Detect which cell encompasses the target text, then output its (x, y) center coordinate. 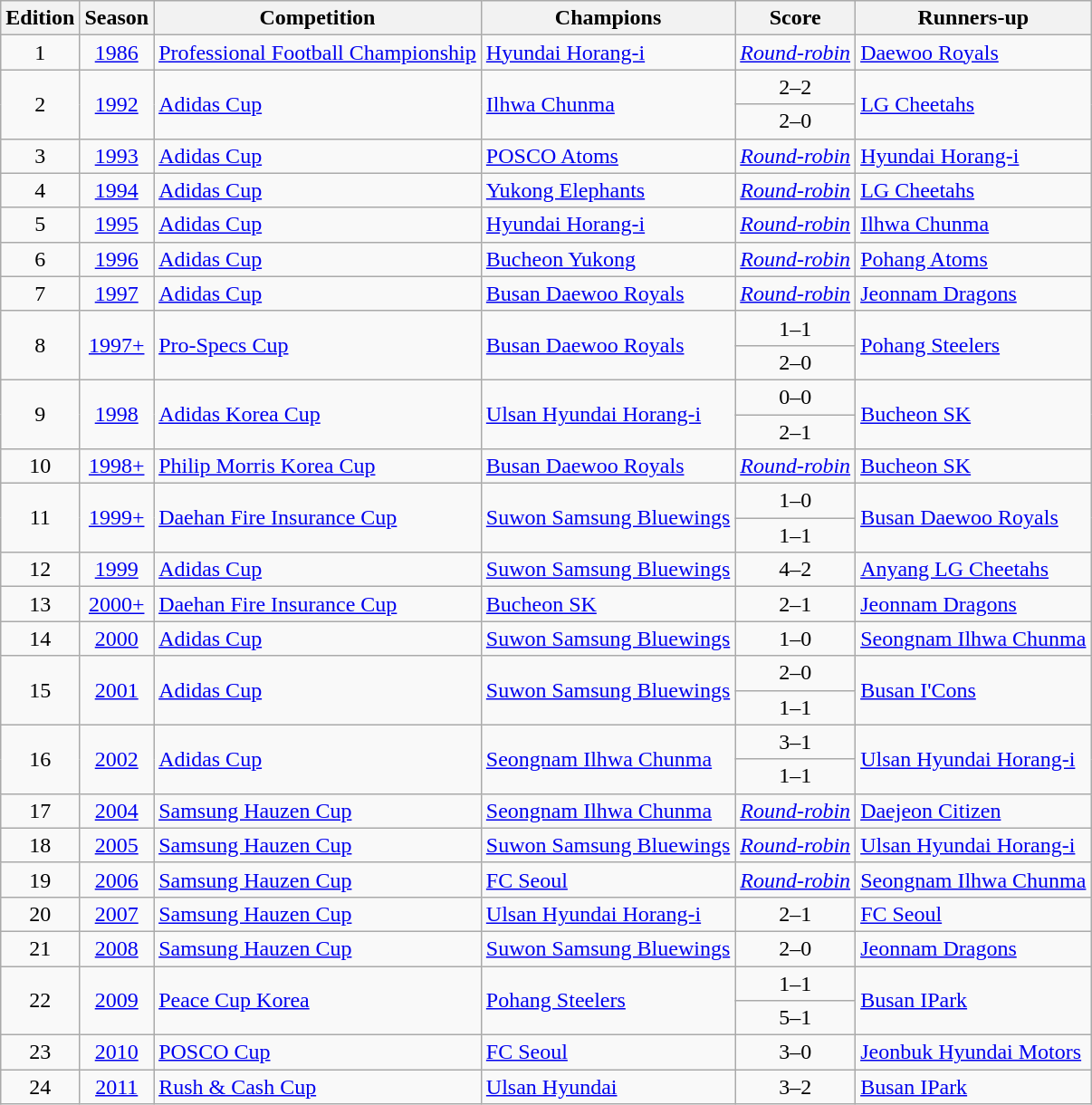
Score (795, 18)
Pohang Atoms (973, 259)
12 (40, 570)
2002 (117, 759)
4–2 (795, 570)
1998+ (117, 466)
3 (40, 156)
10 (40, 466)
2–2 (795, 87)
Ulsan Hyundai (608, 1087)
Anyang LG Cheetahs (973, 570)
Yukong Elephants (608, 190)
Runners-up (973, 18)
13 (40, 604)
1997+ (117, 345)
4 (40, 190)
2005 (117, 845)
21 (40, 948)
1998 (117, 414)
2000+ (117, 604)
1999 (117, 570)
POSCO Atoms (608, 156)
1996 (117, 259)
1995 (117, 225)
Bucheon Yukong (608, 259)
15 (40, 690)
Daejeon Citizen (973, 811)
1999+ (117, 518)
11 (40, 518)
1997 (117, 293)
POSCO Cup (318, 1052)
1992 (117, 104)
9 (40, 414)
2001 (117, 690)
2000 (117, 639)
19 (40, 879)
Edition (40, 18)
8 (40, 345)
Daewoo Royals (973, 53)
0–0 (795, 397)
Competition (318, 18)
Professional Football Championship (318, 53)
2006 (117, 879)
1986 (117, 53)
3–1 (795, 742)
2010 (117, 1052)
2009 (117, 1000)
22 (40, 1000)
Rush & Cash Cup (318, 1087)
Pro-Specs Cup (318, 345)
14 (40, 639)
Philip Morris Korea Cup (318, 466)
Jeonbuk Hyundai Motors (973, 1052)
1 (40, 53)
Adidas Korea Cup (318, 414)
2 (40, 104)
3–2 (795, 1087)
5–1 (795, 1018)
24 (40, 1087)
3–0 (795, 1052)
17 (40, 811)
18 (40, 845)
6 (40, 259)
2004 (117, 811)
Busan I'Cons (973, 690)
2007 (117, 914)
Champions (608, 18)
2011 (117, 1087)
20 (40, 914)
1993 (117, 156)
5 (40, 225)
7 (40, 293)
Peace Cup Korea (318, 1000)
Season (117, 18)
1994 (117, 190)
2008 (117, 948)
23 (40, 1052)
16 (40, 759)
